Capture the cell that displays the provided text and extract its (X, Y) central coordinate. 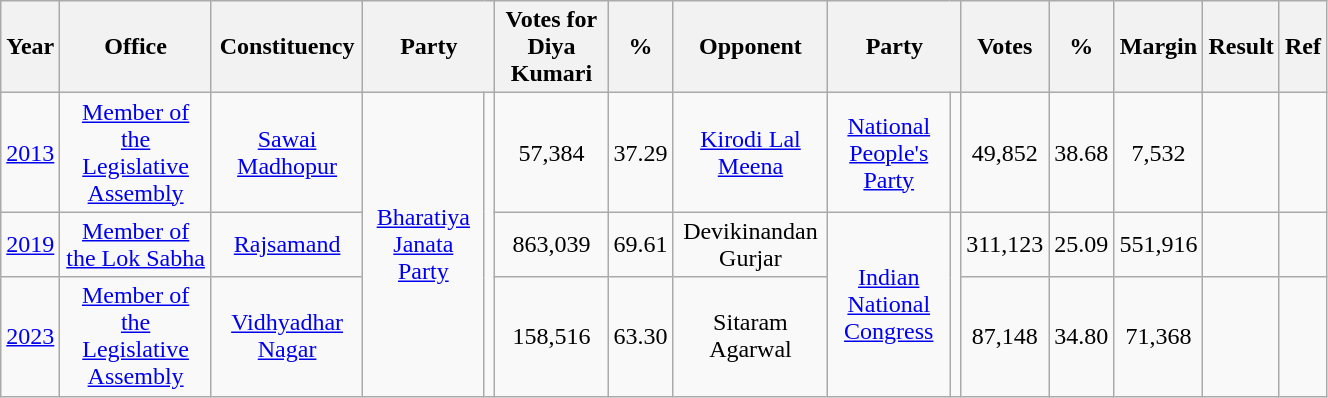
Votes (1005, 47)
Sawai Madhopur (286, 152)
Member of the Lok Sabha (136, 244)
87,148 (1005, 336)
49,852 (1005, 152)
Kirodi Lal Meena (750, 152)
Year (30, 47)
Bharatiya Janata Party (424, 244)
63.30 (640, 336)
Votes for Diya Kumari (552, 47)
158,516 (552, 336)
Ref (1302, 47)
2023 (30, 336)
38.68 (1082, 152)
25.09 (1082, 244)
69.61 (640, 244)
2019 (30, 244)
863,039 (552, 244)
34.80 (1082, 336)
Office (136, 47)
Opponent (750, 47)
Rajsamand (286, 244)
71,368 (1158, 336)
Sitaram Agarwal (750, 336)
Result (1241, 47)
National People's Party (889, 152)
311,123 (1005, 244)
551,916 (1158, 244)
Vidhyadhar Nagar (286, 336)
57,384 (552, 152)
Devikinandan Gurjar (750, 244)
Margin (1158, 47)
Indian National Congress (889, 304)
2013 (30, 152)
37.29 (640, 152)
7,532 (1158, 152)
Constituency (286, 47)
